Provide the [X, Y] coordinate of the cell's center where the given text is located.  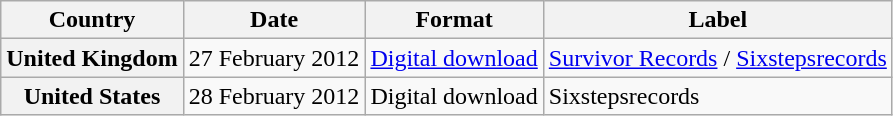
Country [92, 20]
United States [92, 96]
Survivor Records / Sixstepsrecords [718, 58]
Sixstepsrecords [718, 96]
United Kingdom [92, 58]
27 February 2012 [274, 58]
Label [718, 20]
Format [454, 20]
Date [274, 20]
28 February 2012 [274, 96]
